Return the [X, Y] coordinate for the center point of the cell that contains the specified text.  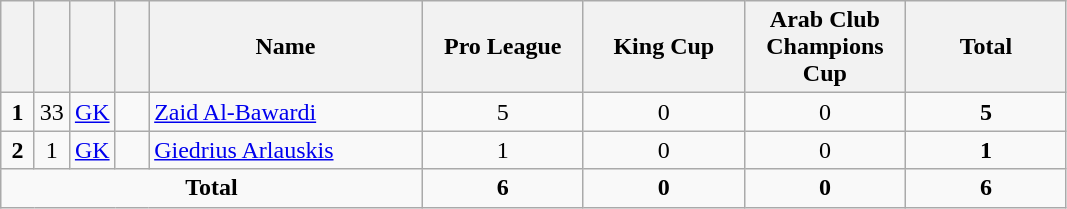
Zaid Al-Bawardi [286, 112]
2 [18, 150]
King Cup [664, 47]
Name [286, 47]
33 [52, 112]
Giedrius Arlauskis [286, 150]
Pro League [502, 47]
Arab Club Champions Cup [824, 47]
